Capture the cell that displays the provided text and extract its [x, y] central coordinate. 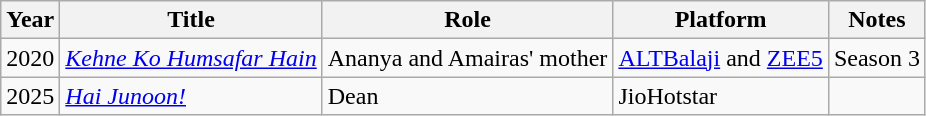
Notes [876, 20]
Title [191, 20]
2020 [30, 58]
Hai Junoon! [191, 96]
Dean [468, 96]
Year [30, 20]
JioHotstar [720, 96]
ALTBalaji and ZEE5 [720, 58]
Platform [720, 20]
Season 3 [876, 58]
Ananya and Amairas' mother [468, 58]
Kehne Ko Humsafar Hain [191, 58]
Role [468, 20]
2025 [30, 96]
